Scan for the cell matching the given text and deliver its [x, y] coordinate at center. 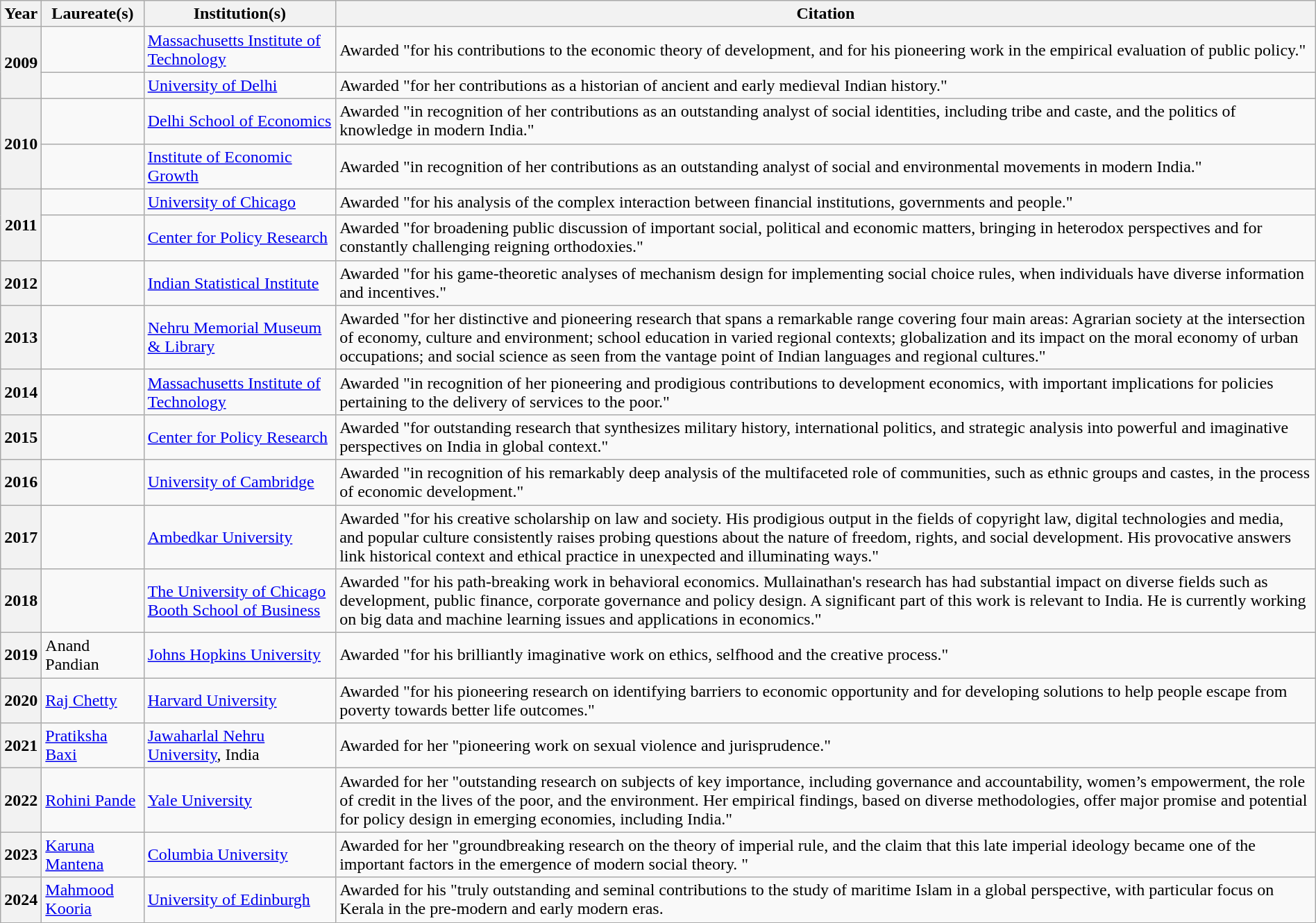
2023 [21, 855]
Raj Chetty [93, 701]
Anand Pandian [93, 655]
Awarded "for his analysis of the complex interaction between financial institutions, governments and people." [826, 202]
2011 [21, 225]
2021 [21, 745]
2022 [21, 800]
University of Delhi [240, 85]
Laureate(s) [93, 14]
2015 [21, 437]
Harvard University [240, 701]
2010 [21, 144]
University of Edinburgh [240, 899]
The University of Chicago Booth School of Business [240, 601]
Awarded "for his contributions to the economic theory of development, and for his pioneering work in the empirical evaluation of public policy." [826, 50]
Ambedkar University [240, 537]
Awarded "for his brilliantly imaginative work on ethics, selfhood and the creative process." [826, 655]
Mahmood Kooria [93, 899]
2020 [21, 701]
Johns Hopkins University [240, 655]
Yale University [240, 800]
Citation [826, 14]
2012 [21, 283]
Institution(s) [240, 14]
2024 [21, 899]
2019 [21, 655]
Rohini Pande [93, 800]
Nehru Memorial Museum & Library [240, 337]
Karuna Mantena [93, 855]
Pratiksha Baxi [93, 745]
2017 [21, 537]
2014 [21, 391]
University of Chicago [240, 202]
Year [21, 14]
2013 [21, 337]
Indian Statistical Institute [240, 283]
2016 [21, 482]
Awarded "for her contributions as a historian of ancient and early medieval Indian history." [826, 85]
2018 [21, 601]
2009 [21, 62]
University of Cambridge [240, 482]
Jawaharlal Nehru University, India [240, 745]
Awarded "in recognition of her contributions as an outstanding analyst of social and environmental movements in modern India." [826, 167]
Columbia University [240, 855]
Delhi School of Economics [240, 121]
Institute of Economic Growth [240, 167]
Awarded for her "pioneering work on sexual violence and jurisprudence." [826, 745]
